Scan for the cell matching the given text and deliver its [X, Y] coordinate at center. 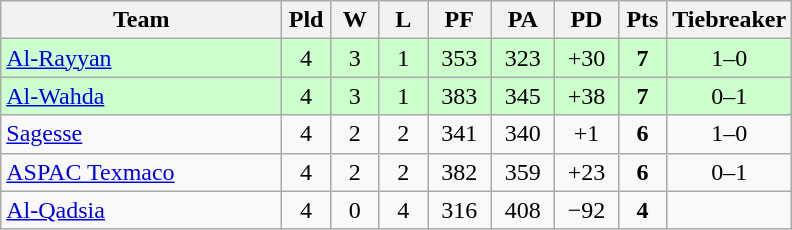
340 [523, 134]
L [404, 20]
−92 [587, 210]
359 [523, 172]
383 [460, 96]
PF [460, 20]
Al-Wahda [142, 96]
W [354, 20]
Sagesse [142, 134]
353 [460, 58]
Al-Rayyan [142, 58]
+23 [587, 172]
341 [460, 134]
PD [587, 20]
Pts [642, 20]
408 [523, 210]
+30 [587, 58]
316 [460, 210]
ASPAC Texmaco [142, 172]
PA [523, 20]
Pld [306, 20]
Team [142, 20]
345 [523, 96]
Tiebreaker [730, 20]
Al-Qadsia [142, 210]
+38 [587, 96]
+1 [587, 134]
323 [523, 58]
0 [354, 210]
382 [460, 172]
